Detect which cell encompasses the target text, then output its (x, y) center coordinate. 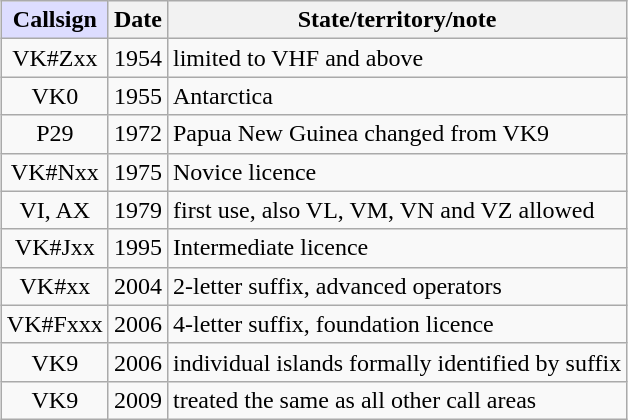
VK#Fxxx (54, 324)
4-letter suffix, foundation licence (396, 324)
1975 (138, 172)
2009 (138, 400)
limited to VHF and above (396, 58)
Date (138, 20)
individual islands formally identified by suffix (396, 362)
Antarctica (396, 96)
P29 (54, 134)
Papua New Guinea changed from VK9 (396, 134)
treated the same as all other call areas (396, 400)
Novice licence (396, 172)
VK#xx (54, 286)
VK#Jxx (54, 248)
1979 (138, 210)
VK#Zxx (54, 58)
VK0 (54, 96)
Callsign (54, 20)
2004 (138, 286)
Intermediate licence (396, 248)
VI, AX (54, 210)
State/territory/note (396, 20)
1995 (138, 248)
1955 (138, 96)
1972 (138, 134)
1954 (138, 58)
first use, also VL, VM, VN and VZ allowed (396, 210)
2-letter suffix, advanced operators (396, 286)
VK#Nxx (54, 172)
